Find where the given text appears and provide that cell's center as [x, y] coordinate. 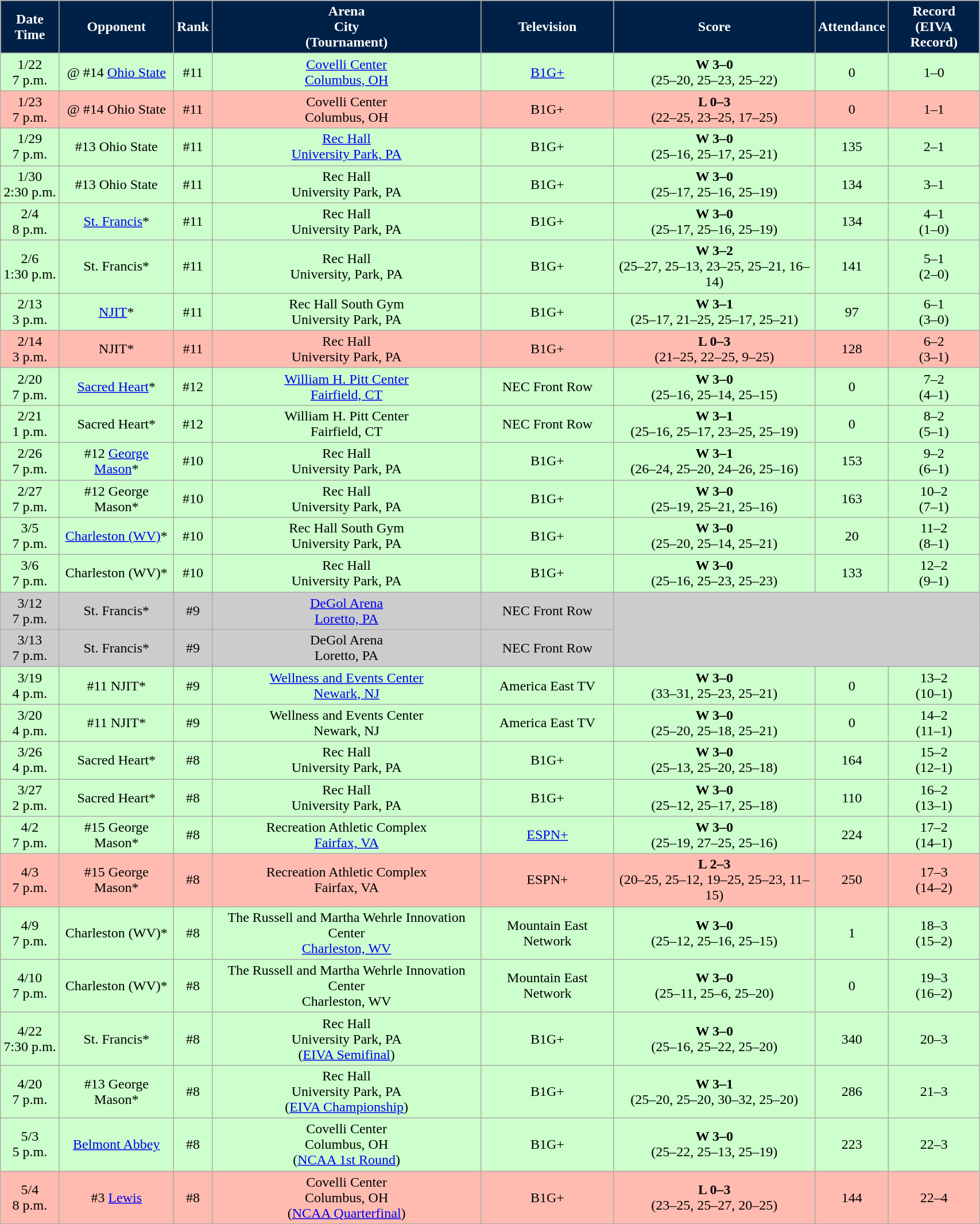
Rank [193, 27]
4/27 p.m. [30, 835]
W 3–1(25–20, 25–20, 30–32, 25–20) [714, 1091]
2/133 p.m. [30, 311]
2/277 p.m. [30, 499]
3–1 [934, 184]
97 [851, 311]
153 [851, 461]
W 3–0(25–12, 25–16, 25–15) [714, 933]
10–2(7–1) [934, 499]
1/237 p.m. [30, 109]
17–2(14–1) [934, 835]
19–3(16–2) [934, 986]
W 3–1(25–17, 21–25, 25–17, 25–21) [714, 311]
4–1(1–0) [934, 222]
W 3–0(25–20, 25–23, 25–22) [714, 72]
Rec HallUniversity Park, PA(EIVA Semifinal) [346, 1038]
W 3–0(25–16, 25–17, 25–21) [714, 147]
4/227:30 p.m. [30, 1038]
W 3–1(26–24, 25–20, 24–26, 25–16) [714, 461]
250 [851, 880]
3/67 p.m. [30, 573]
14–2(11–1) [934, 723]
1/297 p.m. [30, 147]
340 [851, 1038]
Opponent [116, 27]
Rec HallUniversity Park, PA(EIVA Championship) [346, 1091]
W 3–0(25–19, 27–25, 25–16) [714, 835]
1–0 [934, 72]
L 2–3(20–25, 25–12, 19–25, 25–23, 11–15) [714, 880]
L 0–3(21–25, 22–25, 9–25) [714, 349]
W 3–0(25–12, 25–17, 25–18) [714, 797]
L 0–3(22–25, 23–25, 17–25) [714, 109]
W 3–0(25–11, 25–6, 25–20) [714, 986]
12–2(9–1) [934, 573]
17–3(14–2) [934, 880]
2/267 p.m. [30, 461]
13–2(10–1) [934, 686]
22–3 [934, 1144]
224 [851, 835]
ArenaCity(Tournament) [346, 27]
110 [851, 797]
3/264 p.m. [30, 760]
1/227 p.m. [30, 72]
6–1(3–0) [934, 311]
W 3–0(25–20, 25–18, 25–21) [714, 723]
Television [548, 27]
6–2(3–1) [934, 349]
#13 George Mason* [116, 1091]
223 [851, 1144]
W 3–1(25–16, 25–17, 23–25, 25–19) [714, 424]
3/127 p.m. [30, 611]
9–2(6–1) [934, 461]
2/48 p.m. [30, 222]
#3 Lewis [116, 1197]
5–1(2–0) [934, 267]
W 3–0(33–31, 25–23, 25–21) [714, 686]
1–1 [934, 109]
1 [851, 933]
W 3–0(25–13, 25–20, 25–18) [714, 760]
W 3–0(25–16, 25–22, 25–20) [714, 1038]
133 [851, 573]
8–2(5–1) [934, 424]
2/207 p.m. [30, 386]
Score [714, 27]
286 [851, 1091]
20–3 [934, 1038]
W 3–0(25–19, 25–21, 25–16) [714, 499]
5/48 p.m. [30, 1197]
Covelli CenterColumbus, OH(NCAA 1st Round) [346, 1144]
163 [851, 499]
7–2(4–1) [934, 386]
128 [851, 349]
2/61:30 p.m. [30, 267]
2/143 p.m. [30, 349]
2/211 p.m. [30, 424]
4/107 p.m. [30, 986]
5/35 p.m. [30, 1144]
Covelli CenterColumbus, OH(NCAA Quarterfinal) [346, 1197]
3/204 p.m. [30, 723]
16–2(13–1) [934, 797]
L 0–3(23–25, 25–27, 20–25) [714, 1197]
DateTime [30, 27]
21–3 [934, 1091]
4/207 p.m. [30, 1091]
W 3–0(25–16, 25–23, 25–23) [714, 573]
Belmont Abbey [116, 1144]
W 3–2(25–27, 25–13, 23–25, 25–21, 16–14) [714, 267]
2–1 [934, 147]
W 3–0(25–22, 25–13, 25–19) [714, 1144]
15–2(12–1) [934, 760]
4/37 p.m. [30, 880]
141 [851, 267]
22–4 [934, 1197]
3/194 p.m. [30, 686]
W 3–0(25–20, 25–14, 25–21) [714, 536]
Attendance [851, 27]
11–2(8–1) [934, 536]
Record(EIVA Record) [934, 27]
3/57 p.m. [30, 536]
135 [851, 147]
144 [851, 1197]
18–3(15–2) [934, 933]
Rec HallUniversity, Park, PA [346, 267]
4/97 p.m. [30, 933]
W 3–0(25–16, 25–14, 25–15) [714, 386]
1/302:30 p.m. [30, 184]
3/137 p.m. [30, 648]
3/272 p.m. [30, 797]
20 [851, 536]
164 [851, 760]
